Provide the [X, Y] coordinate of the cell's center where the given text is located.  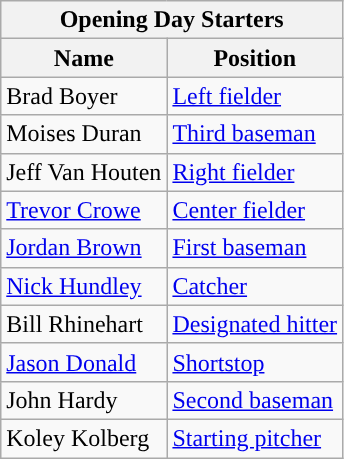
Position [255, 58]
Nick Hundley [84, 286]
Name [84, 58]
Brad Boyer [84, 96]
Designated hitter [255, 324]
Second baseman [255, 400]
Bill Rhinehart [84, 324]
Opening Day Starters [172, 20]
Catcher [255, 286]
Shortstop [255, 362]
Jordan Brown [84, 248]
Trevor Crowe [84, 210]
Moises Duran [84, 134]
Third baseman [255, 134]
Left fielder [255, 96]
Koley Kolberg [84, 438]
Center fielder [255, 210]
Jeff Van Houten [84, 172]
Jason Donald [84, 362]
Right fielder [255, 172]
First baseman [255, 248]
John Hardy [84, 400]
Starting pitcher [255, 438]
